Search for the cell housing the specified text and yield its (X, Y) center coordinate. 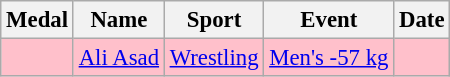
Name (118, 20)
Medal (38, 20)
Date (422, 20)
Ali Asad (118, 58)
Event (329, 20)
Men's -57 kg (329, 58)
Wrestling (214, 58)
Sport (214, 20)
